Return (x, y) of the center of cell containing provided text 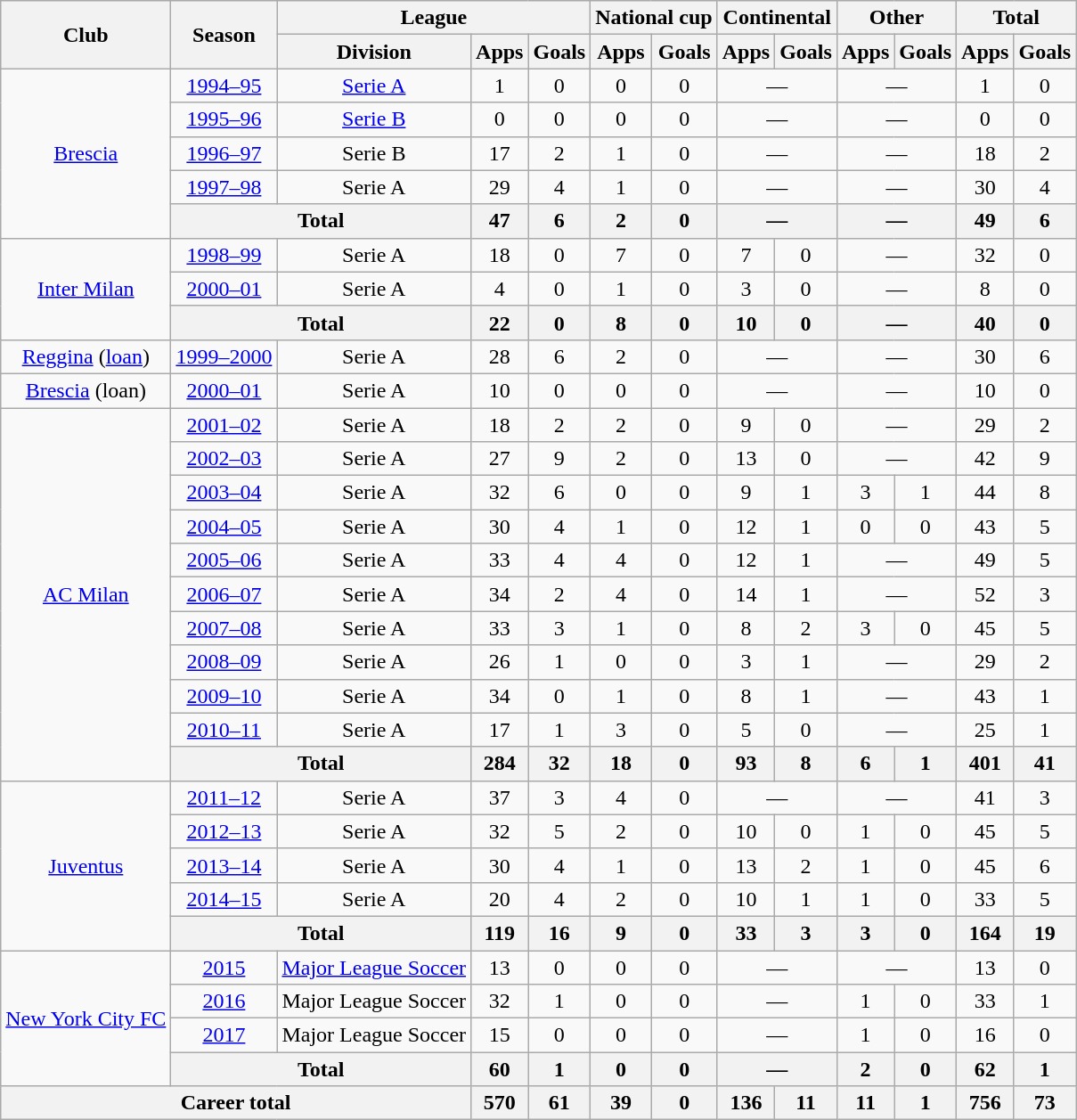
AC Milan (86, 595)
52 (985, 594)
Other (896, 18)
22 (500, 323)
42 (985, 459)
2002–03 (224, 459)
2010–11 (224, 730)
1994–95 (224, 86)
119 (500, 933)
2017 (224, 1035)
2006–07 (224, 594)
570 (500, 1103)
2013–14 (224, 865)
27 (500, 459)
1998–99 (224, 255)
2016 (224, 1001)
14 (746, 594)
1996–97 (224, 153)
40 (985, 323)
Brescia (86, 153)
1995–96 (224, 119)
20 (500, 899)
Division (374, 52)
26 (500, 662)
19 (1045, 933)
2001–02 (224, 425)
New York City FC (86, 1018)
756 (985, 1103)
League (434, 18)
2008–09 (224, 662)
Reggina (loan) (86, 356)
37 (500, 797)
15 (500, 1035)
National cup (654, 18)
136 (746, 1103)
60 (500, 1069)
164 (985, 933)
44 (985, 493)
2015 (224, 967)
2012–13 (224, 831)
61 (559, 1103)
2004–05 (224, 527)
Brescia (loan) (86, 390)
Continental (777, 18)
1999–2000 (224, 356)
28 (500, 356)
2003–04 (224, 493)
39 (621, 1103)
2009–10 (224, 696)
2007–08 (224, 628)
401 (985, 764)
62 (985, 1069)
2011–12 (224, 797)
93 (746, 764)
Juventus (86, 865)
Club (86, 35)
1997–98 (224, 187)
73 (1045, 1103)
2005–06 (224, 560)
Career total (236, 1103)
Inter Milan (86, 289)
25 (985, 730)
2014–15 (224, 899)
Season (224, 35)
47 (500, 221)
284 (500, 764)
